Capture the cell that displays the provided text and extract its [x, y] central coordinate. 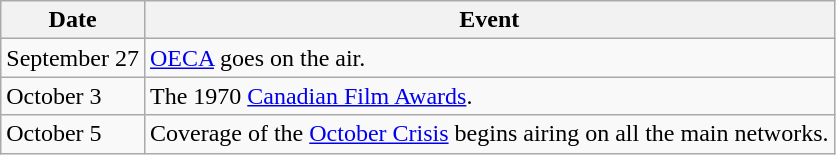
October 5 [73, 134]
October 3 [73, 96]
Event [489, 20]
Coverage of the October Crisis begins airing on all the main networks. [489, 134]
The 1970 Canadian Film Awards. [489, 96]
September 27 [73, 58]
Date [73, 20]
OECA goes on the air. [489, 58]
